Detect which cell encompasses the target text, then output its [x, y] center coordinate. 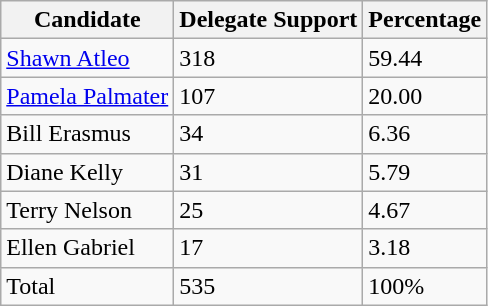
Candidate [88, 20]
6.36 [425, 134]
31 [268, 172]
5.79 [425, 172]
Shawn Atleo [88, 58]
107 [268, 96]
Diane Kelly [88, 172]
100% [425, 286]
3.18 [425, 248]
Terry Nelson [88, 210]
Ellen Gabriel [88, 248]
25 [268, 210]
34 [268, 134]
4.67 [425, 210]
17 [268, 248]
Delegate Support [268, 20]
59.44 [425, 58]
Bill Erasmus [88, 134]
Total [88, 286]
Pamela Palmater [88, 96]
535 [268, 286]
Percentage [425, 20]
20.00 [425, 96]
318 [268, 58]
